Capture the cell that displays the provided text and extract its (x, y) central coordinate. 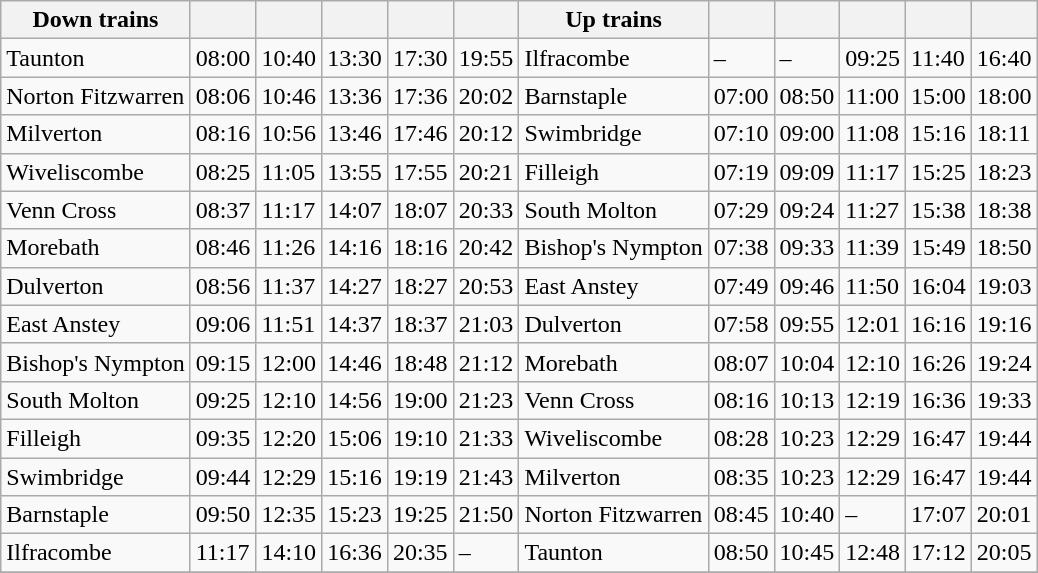
20:01 (1004, 515)
08:35 (741, 477)
19:10 (420, 438)
19:24 (1004, 362)
20:35 (420, 553)
20:12 (486, 134)
14:07 (355, 210)
07:49 (741, 286)
08:00 (223, 58)
19:33 (1004, 400)
17:55 (420, 172)
11:39 (873, 248)
18:50 (1004, 248)
20:53 (486, 286)
14:27 (355, 286)
16:04 (939, 286)
09:44 (223, 477)
11:50 (873, 286)
11:37 (289, 286)
09:50 (223, 515)
21:03 (486, 324)
14:10 (289, 553)
18:07 (420, 210)
18:00 (1004, 96)
20:21 (486, 172)
13:30 (355, 58)
15:00 (939, 96)
09:55 (807, 324)
09:15 (223, 362)
12:20 (289, 438)
09:09 (807, 172)
11:05 (289, 172)
09:06 (223, 324)
13:46 (355, 134)
09:24 (807, 210)
08:37 (223, 210)
18:23 (1004, 172)
18:27 (420, 286)
17:12 (939, 553)
11:27 (873, 210)
11:26 (289, 248)
16:16 (939, 324)
15:38 (939, 210)
08:25 (223, 172)
08:45 (741, 515)
19:19 (420, 477)
10:56 (289, 134)
14:16 (355, 248)
11:00 (873, 96)
09:35 (223, 438)
07:10 (741, 134)
08:46 (223, 248)
08:56 (223, 286)
17:30 (420, 58)
21:23 (486, 400)
19:55 (486, 58)
18:11 (1004, 134)
07:19 (741, 172)
10:13 (807, 400)
09:33 (807, 248)
09:46 (807, 286)
19:03 (1004, 286)
20:33 (486, 210)
Up trains (614, 20)
Down trains (96, 20)
18:48 (420, 362)
20:42 (486, 248)
20:05 (1004, 553)
16:40 (1004, 58)
09:00 (807, 134)
08:06 (223, 96)
21:33 (486, 438)
21:12 (486, 362)
11:08 (873, 134)
19:00 (420, 400)
07:38 (741, 248)
18:38 (1004, 210)
12:48 (873, 553)
08:28 (741, 438)
12:35 (289, 515)
07:29 (741, 210)
10:46 (289, 96)
15:49 (939, 248)
12:01 (873, 324)
18:16 (420, 248)
17:46 (420, 134)
14:46 (355, 362)
21:50 (486, 515)
17:36 (420, 96)
16:26 (939, 362)
14:37 (355, 324)
13:36 (355, 96)
12:00 (289, 362)
18:37 (420, 324)
20:02 (486, 96)
07:00 (741, 96)
10:04 (807, 362)
21:43 (486, 477)
08:07 (741, 362)
17:07 (939, 515)
15:23 (355, 515)
15:25 (939, 172)
10:45 (807, 553)
11:51 (289, 324)
19:25 (420, 515)
14:56 (355, 400)
15:06 (355, 438)
19:16 (1004, 324)
11:40 (939, 58)
13:55 (355, 172)
12:19 (873, 400)
07:58 (741, 324)
